Locate the cell with the specified text and output its (x, y) center coordinate. 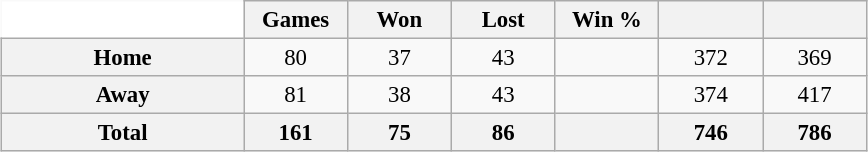
81 (296, 95)
746 (711, 133)
Away (123, 95)
374 (711, 95)
Games (296, 20)
37 (399, 57)
Won (399, 20)
86 (503, 133)
80 (296, 57)
Win % (607, 20)
369 (815, 57)
38 (399, 95)
372 (711, 57)
Total (123, 133)
417 (815, 95)
Home (123, 57)
Lost (503, 20)
786 (815, 133)
161 (296, 133)
75 (399, 133)
